For the text-containing cell, return its midpoint in (X, Y) coordinate format. 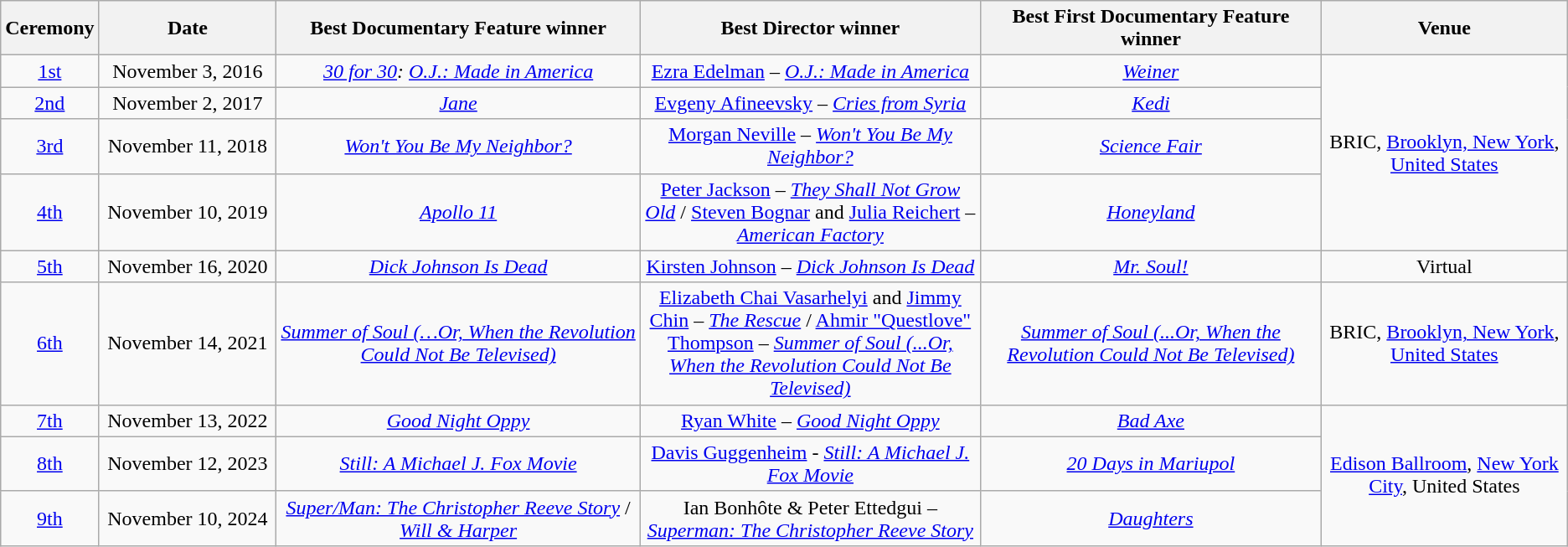
November 11, 2018 (188, 146)
1st (50, 71)
Ian Bonhôte & Peter Ettedgui – Superman: The Christopher Reeve Story (810, 518)
Good Night Oppy (459, 421)
6th (50, 343)
Ezra Edelman – O.J.: Made in America (810, 71)
Evgeny Afineevsky – Cries from Syria (810, 103)
Apollo 11 (459, 212)
Won't You Be My Neighbor? (459, 146)
Bad Axe (1151, 421)
9th (50, 518)
November 3, 2016 (188, 71)
Honeyland (1151, 212)
Science Fair (1151, 146)
Ryan White – Good Night Oppy (810, 421)
Best First Documentary Feature winner (1151, 28)
November 10, 2019 (188, 212)
November 13, 2022 (188, 421)
Peter Jackson – They Shall Not Grow Old / Steven Bognar and Julia Reichert – American Factory (810, 212)
Best Director winner (810, 28)
November 12, 2023 (188, 464)
Date (188, 28)
November 10, 2024 (188, 518)
Morgan Neville – Won't You Be My Neighbor? (810, 146)
Kedi (1151, 103)
Weiner (1151, 71)
Still: A Michael J. Fox Movie (459, 464)
5th (50, 266)
Venue (1444, 28)
Virtual (1444, 266)
November 2, 2017 (188, 103)
20 Days in Mariupol (1151, 464)
Summer of Soul (…Or, When the Revolution Could Not Be Televised) (459, 343)
Dick Johnson Is Dead (459, 266)
3rd (50, 146)
2nd (50, 103)
7th (50, 421)
30 for 30: O.J.: Made in America (459, 71)
Best Documentary Feature winner (459, 28)
Ceremony (50, 28)
Daughters (1151, 518)
Summer of Soul (...Or, When the Revolution Could Not Be Televised) (1151, 343)
November 16, 2020 (188, 266)
Davis Guggenheim - Still: A Michael J. Fox Movie (810, 464)
4th (50, 212)
Edison Ballroom, New York City, United States (1444, 475)
Jane (459, 103)
Kirsten Johnson – Dick Johnson Is Dead (810, 266)
November 14, 2021 (188, 343)
Super/Man: The Christopher Reeve Story / Will & Harper (459, 518)
8th (50, 464)
Mr. Soul! (1151, 266)
